Return the (x, y) coordinate for the center point of the cell that contains the specified text.  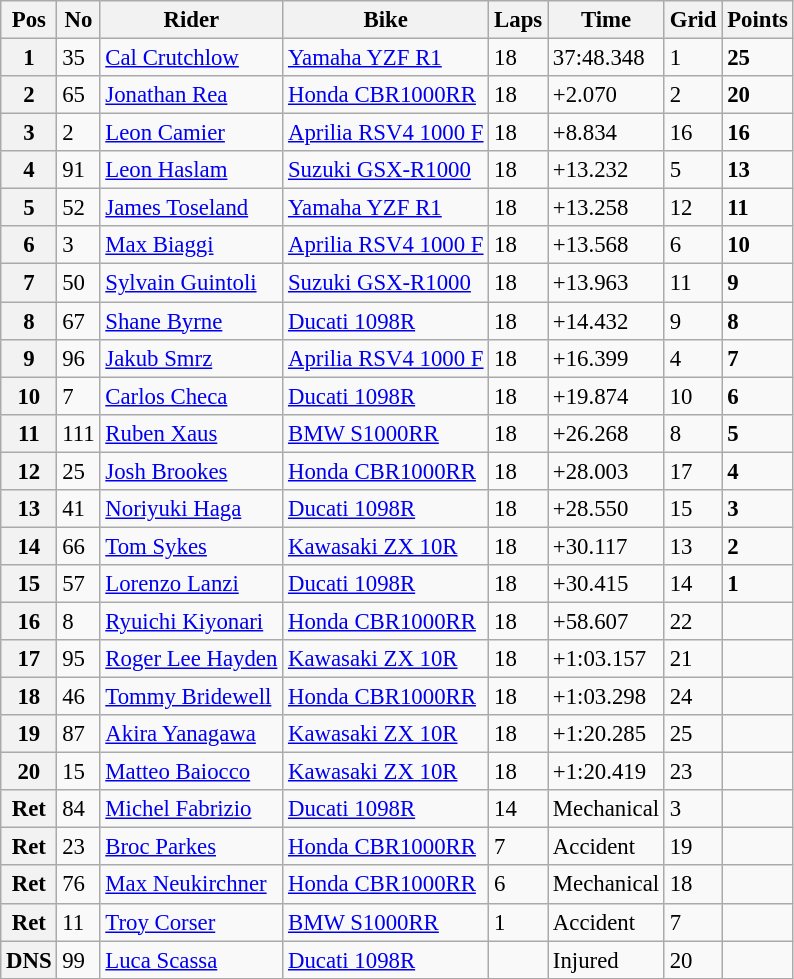
+16.399 (606, 358)
Injured (606, 960)
+1:20.419 (606, 772)
76 (78, 885)
Lorenzo Lanzi (192, 584)
+13.963 (606, 283)
Grid (692, 20)
24 (692, 697)
Leon Camier (192, 133)
+19.874 (606, 396)
+13.232 (606, 170)
+1:20.285 (606, 734)
Leon Haslam (192, 170)
+1:03.157 (606, 659)
50 (78, 283)
No (78, 20)
Luca Scassa (192, 960)
Tommy Bridewell (192, 697)
87 (78, 734)
41 (78, 509)
Jakub Smrz (192, 358)
57 (78, 584)
Carlos Checa (192, 396)
+14.432 (606, 321)
James Toseland (192, 208)
Bike (386, 20)
95 (78, 659)
67 (78, 321)
Max Biaggi (192, 245)
+28.003 (606, 471)
DNS (29, 960)
96 (78, 358)
+2.070 (606, 95)
52 (78, 208)
+26.268 (606, 433)
91 (78, 170)
Troy Corser (192, 922)
84 (78, 809)
Sylvain Guintoli (192, 283)
37:48.348 (606, 58)
Josh Brookes (192, 471)
Ryuichi Kiyonari (192, 621)
Time (606, 20)
Max Neukirchner (192, 885)
Points (758, 20)
22 (692, 621)
+28.550 (606, 509)
+30.117 (606, 546)
35 (78, 58)
Jonathan Rea (192, 95)
Broc Parkes (192, 847)
Tom Sykes (192, 546)
65 (78, 95)
66 (78, 546)
+8.834 (606, 133)
Rider (192, 20)
+13.568 (606, 245)
99 (78, 960)
+30.415 (606, 584)
+58.607 (606, 621)
Pos (29, 20)
111 (78, 433)
Cal Crutchlow (192, 58)
+1:03.298 (606, 697)
Michel Fabrizio (192, 809)
Ruben Xaus (192, 433)
Akira Yanagawa (192, 734)
Noriyuki Haga (192, 509)
Laps (518, 20)
Roger Lee Hayden (192, 659)
+13.258 (606, 208)
46 (78, 697)
Shane Byrne (192, 321)
21 (692, 659)
Matteo Baiocco (192, 772)
